From the cell containing the given text, extract its center point as [x, y] coordinate. 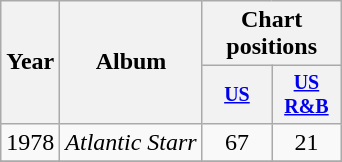
21 [306, 142]
Chart positions [272, 34]
US [236, 94]
Year [30, 62]
Atlantic Starr [131, 142]
67 [236, 142]
Album [131, 62]
USR&B [306, 94]
1978 [30, 142]
